Return [X, Y] of the center of cell containing provided text 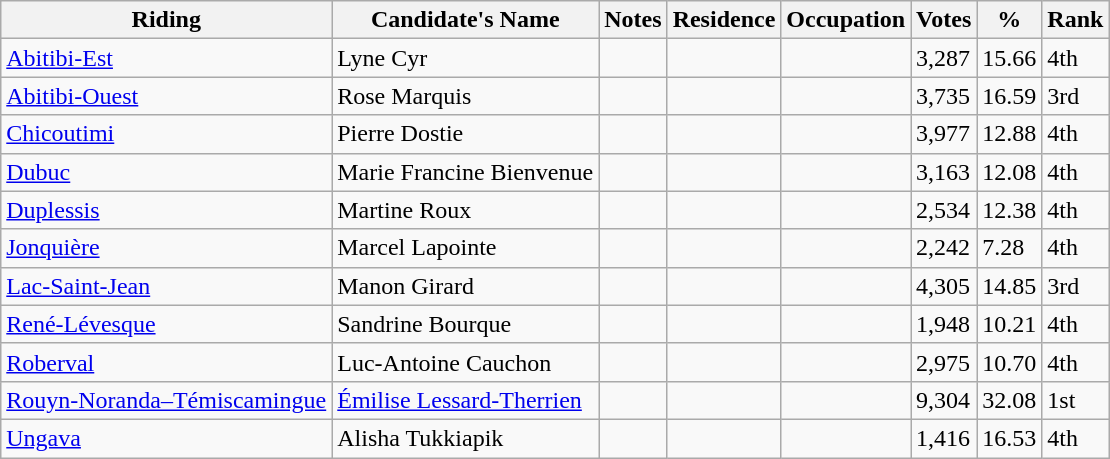
Residence [724, 20]
3,163 [944, 172]
1st [1076, 400]
10.21 [1010, 324]
Émilise Lessard-Therrien [466, 400]
Marcel Lapointe [466, 248]
Votes [944, 20]
2,242 [944, 248]
1,948 [944, 324]
12.88 [1010, 134]
Rank [1076, 20]
Abitibi-Ouest [166, 96]
% [1010, 20]
16.53 [1010, 438]
René-Lévesque [166, 324]
12.08 [1010, 172]
Pierre Dostie [466, 134]
10.70 [1010, 362]
3,977 [944, 134]
Sandrine Bourque [466, 324]
Marie Francine Bienvenue [466, 172]
Jonquière [166, 248]
Roberval [166, 362]
Manon Girard [466, 286]
2,534 [944, 210]
Chicoutimi [166, 134]
Riding [166, 20]
12.38 [1010, 210]
Candidate's Name [466, 20]
32.08 [1010, 400]
16.59 [1010, 96]
Martine Roux [466, 210]
Alisha Tukkiapik [466, 438]
Luc-Antoine Cauchon [466, 362]
7.28 [1010, 248]
Occupation [846, 20]
Ungava [166, 438]
2,975 [944, 362]
1,416 [944, 438]
Lac-Saint-Jean [166, 286]
4,305 [944, 286]
Rose Marquis [466, 96]
3,287 [944, 58]
Rouyn-Noranda–Témiscamingue [166, 400]
14.85 [1010, 286]
Lyne Cyr [466, 58]
9,304 [944, 400]
3,735 [944, 96]
15.66 [1010, 58]
Abitibi-Est [166, 58]
Notes [633, 20]
Duplessis [166, 210]
Dubuc [166, 172]
